Scan for the cell matching the given text and deliver its [X, Y] coordinate at center. 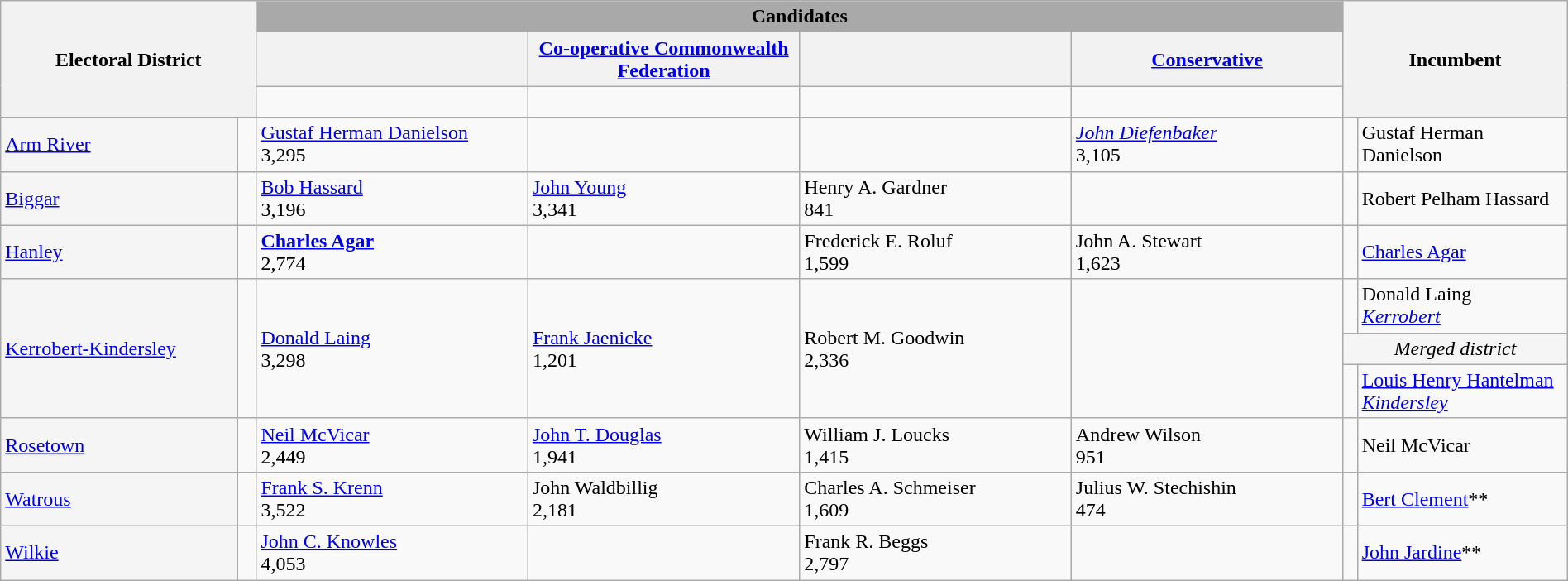
Bob Hassard3,196 [392, 199]
Merged district [1456, 348]
Donald Laing3,298 [392, 348]
Bert Clement** [1462, 498]
Frank R. Beggs2,797 [935, 553]
Arm River [119, 144]
Robert Pelham Hassard [1462, 199]
Watrous [119, 498]
Electoral District [129, 60]
Wilkie [119, 553]
Frank Jaenicke1,201 [663, 348]
John Jardine** [1462, 553]
Louis Henry HantelmanKindersley [1462, 391]
Gustaf Herman Danielson [1462, 144]
Julius W. Stechishin474 [1207, 498]
John A. Stewart1,623 [1207, 252]
John Waldbillig2,181 [663, 498]
Robert M. Goodwin2,336 [935, 348]
Biggar [119, 199]
Charles Agar2,774 [392, 252]
Gustaf Herman Danielson3,295 [392, 144]
William J. Loucks1,415 [935, 445]
John Young3,341 [663, 199]
Hanley [119, 252]
Charles Agar [1462, 252]
Charles A. Schmeiser1,609 [935, 498]
Candidates [800, 17]
Frederick E. Roluf1,599 [935, 252]
John C. Knowles4,053 [392, 553]
Neil McVicar [1462, 445]
Kerrobert-Kindersley [119, 348]
Henry A. Gardner841 [935, 199]
John T. Douglas1,941 [663, 445]
John Diefenbaker3,105 [1207, 144]
Neil McVicar2,449 [392, 445]
Incumbent [1456, 60]
Donald LaingKerrobert [1462, 306]
Andrew Wilson951 [1207, 445]
Frank S. Krenn3,522 [392, 498]
Conservative [1207, 60]
Co-operative Commonwealth Federation [663, 60]
Rosetown [119, 445]
